Capture the cell that displays the provided text and extract its (x, y) central coordinate. 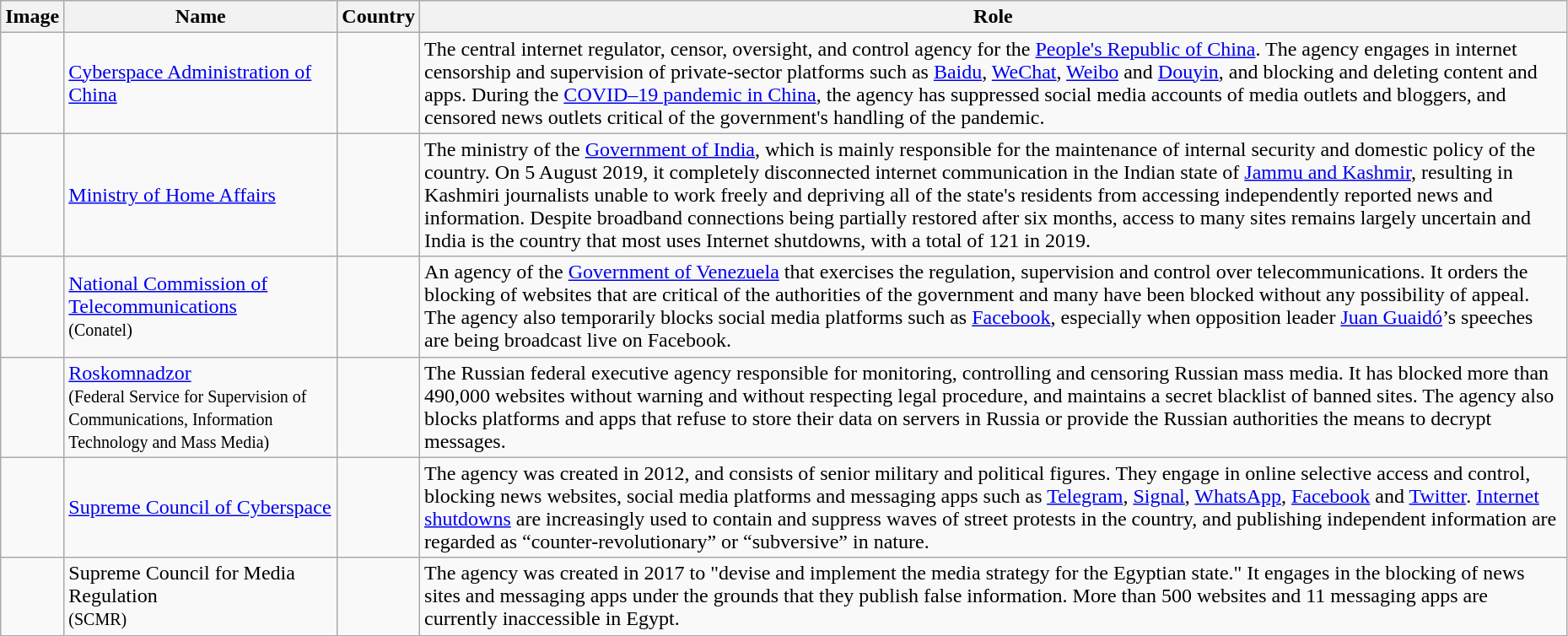
Cyberspace Administration of China (201, 83)
Image (32, 17)
Country (379, 17)
Supreme Council of Cyberspace (201, 508)
Supreme Council for Media Regulation(SCMR) (201, 596)
Name (201, 17)
Role (994, 17)
Ministry of Home Affairs (201, 195)
Roskomnadzor(Federal Service for Supervision of Communications, Information Technology and Mass Media) (201, 407)
National Commission of Telecommunications(Conatel) (201, 307)
